From the cell containing the given text, extract its center point as (x, y) coordinate. 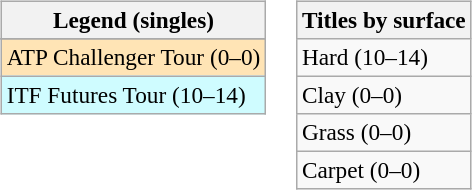
Legend (singles) (133, 20)
ITF Futures Tour (10–14) (133, 95)
ATP Challenger Tour (0–0) (133, 57)
Grass (0–0) (384, 133)
Titles by surface (384, 20)
Carpet (0–0) (384, 171)
Clay (0–0) (384, 95)
Hard (10–14) (384, 57)
